Output the [x, y] coordinate of the center of the cell containing the given text.  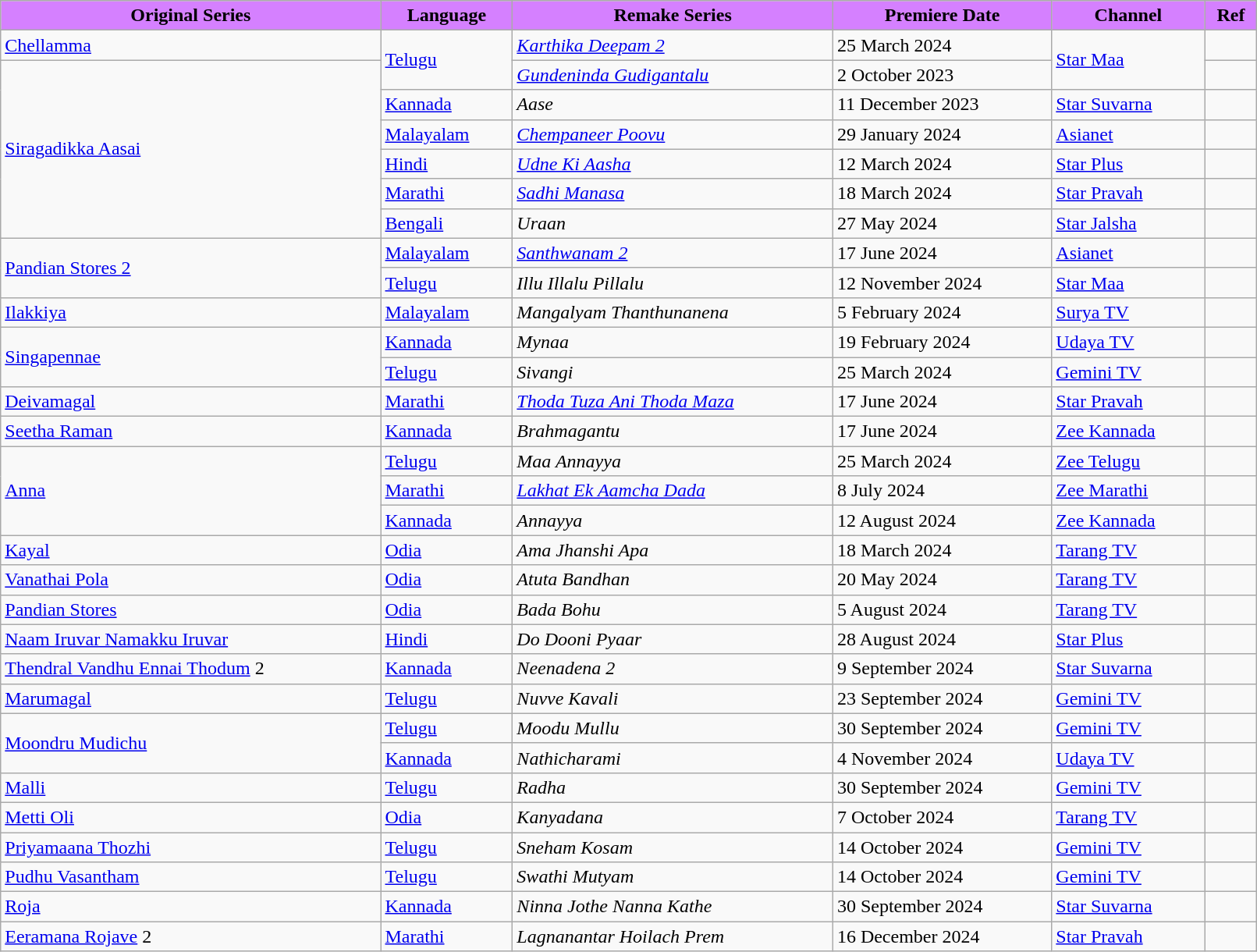
Deivamagal [190, 402]
Malli [190, 787]
Mangalyam Thanthunanena [673, 312]
Original Series [190, 16]
Premiere Date [942, 16]
12 November 2024 [942, 282]
Siragadikka Aasai [190, 149]
Neenadena 2 [673, 669]
Metti Oli [190, 817]
Zee Telugu [1128, 461]
Remake Series [673, 16]
Eeramana Rojave 2 [190, 936]
16 December 2024 [942, 936]
Pandian Stores [190, 609]
9 September 2024 [942, 669]
Kayal [190, 550]
Atuta Bandhan [673, 580]
Nathicharami [673, 758]
Pudhu Vasantham [190, 877]
Do Dooni Pyaar [673, 639]
Pandian Stores 2 [190, 268]
Bengali [446, 223]
Illu Illalu Pillalu [673, 282]
Ninna Jothe Nanna Kathe [673, 907]
Sadhi Manasa [673, 194]
19 February 2024 [942, 342]
Thendral Vandhu Ennai Thodum 2 [190, 669]
Nuvve Kavali [673, 698]
8 July 2024 [942, 491]
Vanathai Pola [190, 580]
Maa Annayya [673, 461]
5 February 2024 [942, 312]
Singapennae [190, 357]
Annayya [673, 520]
Gundeninda Gudigantalu [673, 75]
Chempaneer Poovu [673, 134]
Lakhat Ek Aamcha Dada [673, 491]
Brahmagantu [673, 432]
Moondru Mudichu [190, 743]
Anna [190, 491]
27 May 2024 [942, 223]
Udne Ki Aasha [673, 164]
Moodu Mullu [673, 728]
Language [446, 16]
Thoda Tuza Ani Thoda Maza [673, 402]
Radha [673, 787]
Mynaa [673, 342]
Seetha Raman [190, 432]
Santhwanam 2 [673, 253]
Star Jalsha [1128, 223]
29 January 2024 [942, 134]
Naam Iruvar Namakku Iruvar [190, 639]
4 November 2024 [942, 758]
20 May 2024 [942, 580]
7 October 2024 [942, 817]
Karthika Deepam 2 [673, 45]
12 August 2024 [942, 520]
Roja [190, 907]
Ama Jhanshi Apa [673, 550]
Kanyadana [673, 817]
Lagnanantar Hoilach Prem [673, 936]
Uraan [673, 223]
Swathi Mutyam [673, 877]
2 October 2023 [942, 75]
Surya TV [1128, 312]
Sivangi [673, 372]
12 March 2024 [942, 164]
Ref [1231, 16]
Zee Marathi [1128, 491]
5 August 2024 [942, 609]
Marumagal [190, 698]
Bada Bohu [673, 609]
Priyamaana Thozhi [190, 847]
28 August 2024 [942, 639]
Chellamma [190, 45]
Ilakkiya [190, 312]
23 September 2024 [942, 698]
Channel [1128, 16]
11 December 2023 [942, 105]
Sneham Kosam [673, 847]
Aase [673, 105]
